From the cell containing the given text, extract its center point as (X, Y) coordinate. 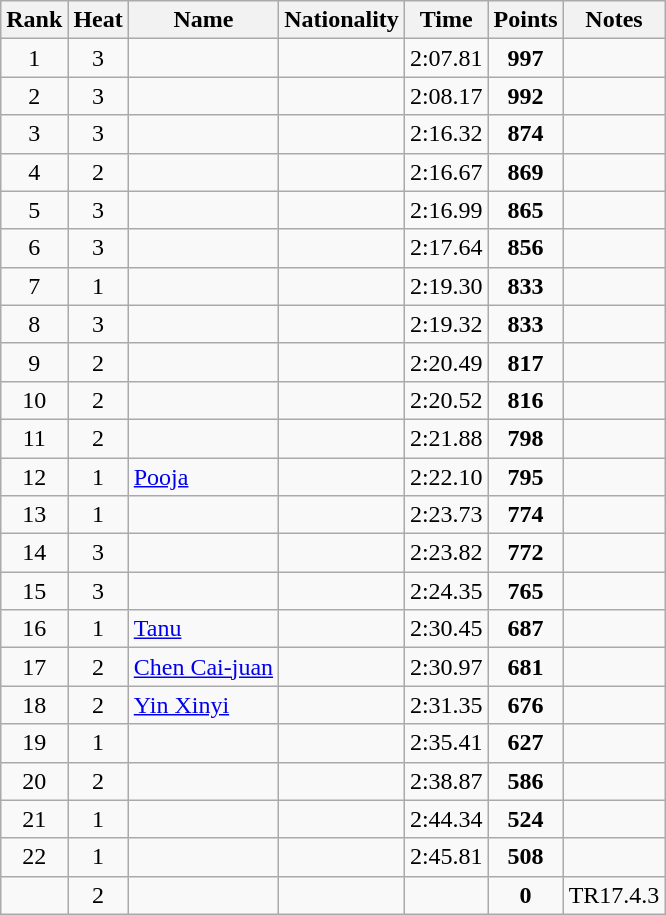
Tanu (203, 629)
2:16.99 (446, 210)
687 (526, 629)
2:44.34 (446, 819)
681 (526, 667)
21 (34, 819)
2:20.52 (446, 400)
2:08.17 (446, 96)
2:45.81 (446, 857)
22 (34, 857)
9 (34, 362)
627 (526, 743)
2:07.81 (446, 58)
4 (34, 172)
Name (203, 20)
856 (526, 248)
19 (34, 743)
2:38.87 (446, 781)
2:30.97 (446, 667)
20 (34, 781)
765 (526, 591)
0 (526, 895)
5 (34, 210)
997 (526, 58)
869 (526, 172)
772 (526, 553)
TR17.4.3 (614, 895)
16 (34, 629)
7 (34, 286)
816 (526, 400)
2:24.35 (446, 591)
586 (526, 781)
865 (526, 210)
874 (526, 134)
Pooja (203, 477)
17 (34, 667)
14 (34, 553)
Rank (34, 20)
15 (34, 591)
Time (446, 20)
Yin Xinyi (203, 705)
2:23.82 (446, 553)
Points (526, 20)
6 (34, 248)
2:16.32 (446, 134)
10 (34, 400)
18 (34, 705)
2:20.49 (446, 362)
Chen Cai-juan (203, 667)
2:31.35 (446, 705)
2:19.30 (446, 286)
676 (526, 705)
798 (526, 438)
2:23.73 (446, 515)
Heat (98, 20)
508 (526, 857)
524 (526, 819)
8 (34, 324)
2:22.10 (446, 477)
2:19.32 (446, 324)
11 (34, 438)
992 (526, 96)
795 (526, 477)
Nationality (342, 20)
817 (526, 362)
2:21.88 (446, 438)
2:17.64 (446, 248)
12 (34, 477)
774 (526, 515)
13 (34, 515)
2:35.41 (446, 743)
Notes (614, 20)
2:30.45 (446, 629)
2:16.67 (446, 172)
